Scan for the cell matching the given text and deliver its [x, y] coordinate at center. 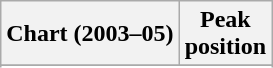
Peakposition [225, 34]
Chart (2003–05) [90, 34]
